Extract the (X, Y) coordinate from the center of the cell holding the provided text.  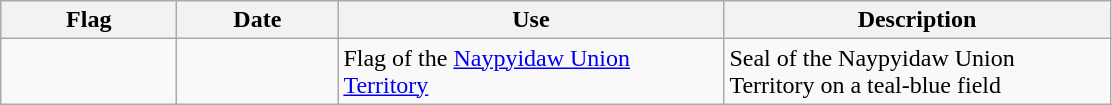
Use (531, 20)
Date (258, 20)
Seal of the Naypyidaw Union Territory on a teal-blue field (917, 72)
Description (917, 20)
Flag (89, 20)
Flag of the Naypyidaw Union Territory (531, 72)
